Provide the [X, Y] coordinate of the cell's center where the given text is located.  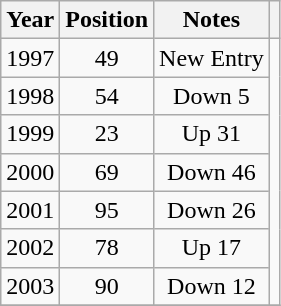
Year [30, 20]
Down 12 [212, 286]
2003 [30, 286]
Down 46 [212, 172]
69 [107, 172]
2002 [30, 248]
2000 [30, 172]
Up 17 [212, 248]
1999 [30, 134]
78 [107, 248]
Position [107, 20]
90 [107, 286]
1997 [30, 58]
Notes [212, 20]
New Entry [212, 58]
Up 31 [212, 134]
23 [107, 134]
95 [107, 210]
2001 [30, 210]
1998 [30, 96]
54 [107, 96]
Down 26 [212, 210]
49 [107, 58]
Down 5 [212, 96]
